Detect which cell encompasses the target text, then output its (x, y) center coordinate. 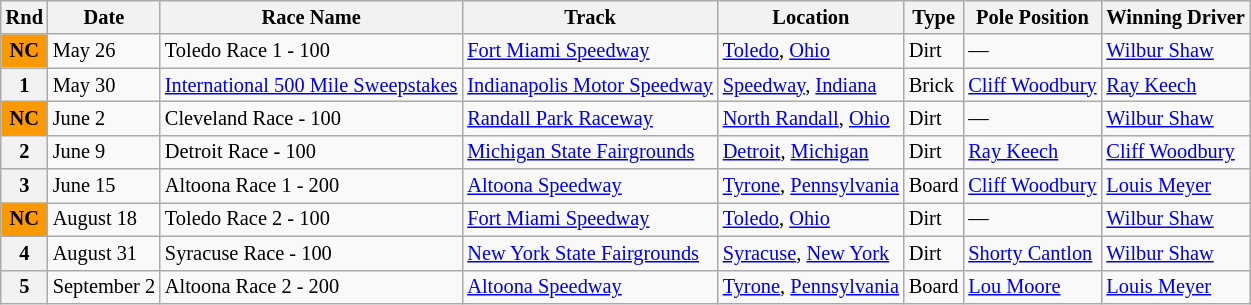
Speedway, Indiana (811, 85)
Rnd (24, 17)
5 (24, 287)
September 2 (104, 287)
Pole Position (1032, 17)
Cleveland Race - 100 (311, 118)
June 15 (104, 186)
Indianapolis Motor Speedway (590, 85)
Date (104, 17)
June 9 (104, 152)
1 (24, 85)
August 18 (104, 219)
Detroit, Michigan (811, 152)
Randall Park Raceway (590, 118)
Location (811, 17)
Brick (934, 85)
4 (24, 253)
Michigan State Fairgrounds (590, 152)
North Randall, Ohio (811, 118)
Detroit Race - 100 (311, 152)
May 30 (104, 85)
Syracuse Race - 100 (311, 253)
May 26 (104, 51)
Altoona Race 1 - 200 (311, 186)
Shorty Cantlon (1032, 253)
3 (24, 186)
Syracuse, New York (811, 253)
Race Name (311, 17)
International 500 Mile Sweepstakes (311, 85)
Type (934, 17)
Altoona Race 2 - 200 (311, 287)
Winning Driver (1176, 17)
Toledo Race 2 - 100 (311, 219)
Toledo Race 1 - 100 (311, 51)
August 31 (104, 253)
New York State Fairgrounds (590, 253)
Track (590, 17)
Lou Moore (1032, 287)
2 (24, 152)
June 2 (104, 118)
